Return the [x, y] coordinate for the center point of the cell that contains the specified text.  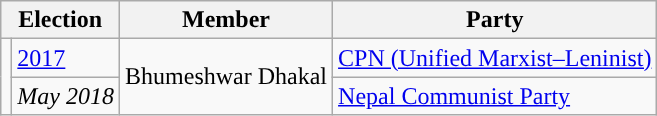
Member [226, 20]
Party [495, 20]
CPN (Unified Marxist–Leninist) [495, 58]
Election [60, 20]
Nepal Communist Party [495, 96]
2017 [66, 58]
May 2018 [66, 96]
Bhumeshwar Dhakal [226, 77]
